Scan for the cell matching the given text and deliver its (x, y) coordinate at center. 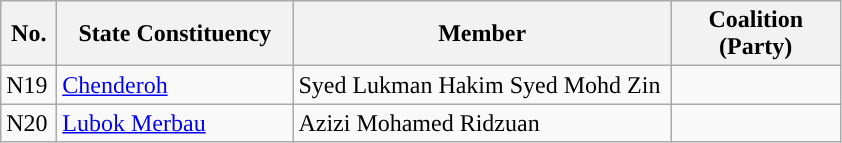
Lubok Merbau (175, 123)
State Constituency (175, 34)
No. (29, 34)
Chenderoh (175, 85)
N19 (29, 85)
Azizi Mohamed Ridzuan (482, 123)
Coalition (Party) (756, 34)
N20 (29, 123)
Member (482, 34)
Syed Lukman Hakim Syed Mohd Zin (482, 85)
